Return the (x, y) coordinate for the center point of the cell that contains the specified text.  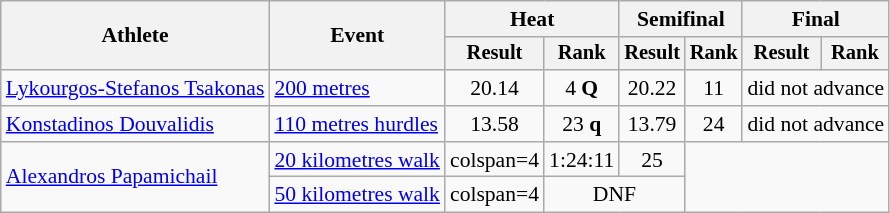
13.58 (494, 124)
1:24:11 (582, 160)
Heat (532, 19)
20.14 (494, 88)
24 (714, 124)
11 (714, 88)
25 (652, 160)
13.79 (652, 124)
DNF (614, 195)
23 q (582, 124)
Final (816, 19)
20 kilometres walk (357, 160)
Athlete (136, 36)
200 metres (357, 88)
4 Q (582, 88)
20.22 (652, 88)
Alexandros Papamichail (136, 178)
Konstadinos Douvalidis (136, 124)
Lykourgos-Stefanos Tsakonas (136, 88)
50 kilometres walk (357, 195)
110 metres hurdles (357, 124)
Event (357, 36)
Semifinal (680, 19)
